Scan for the cell matching the given text and deliver its (X, Y) coordinate at center. 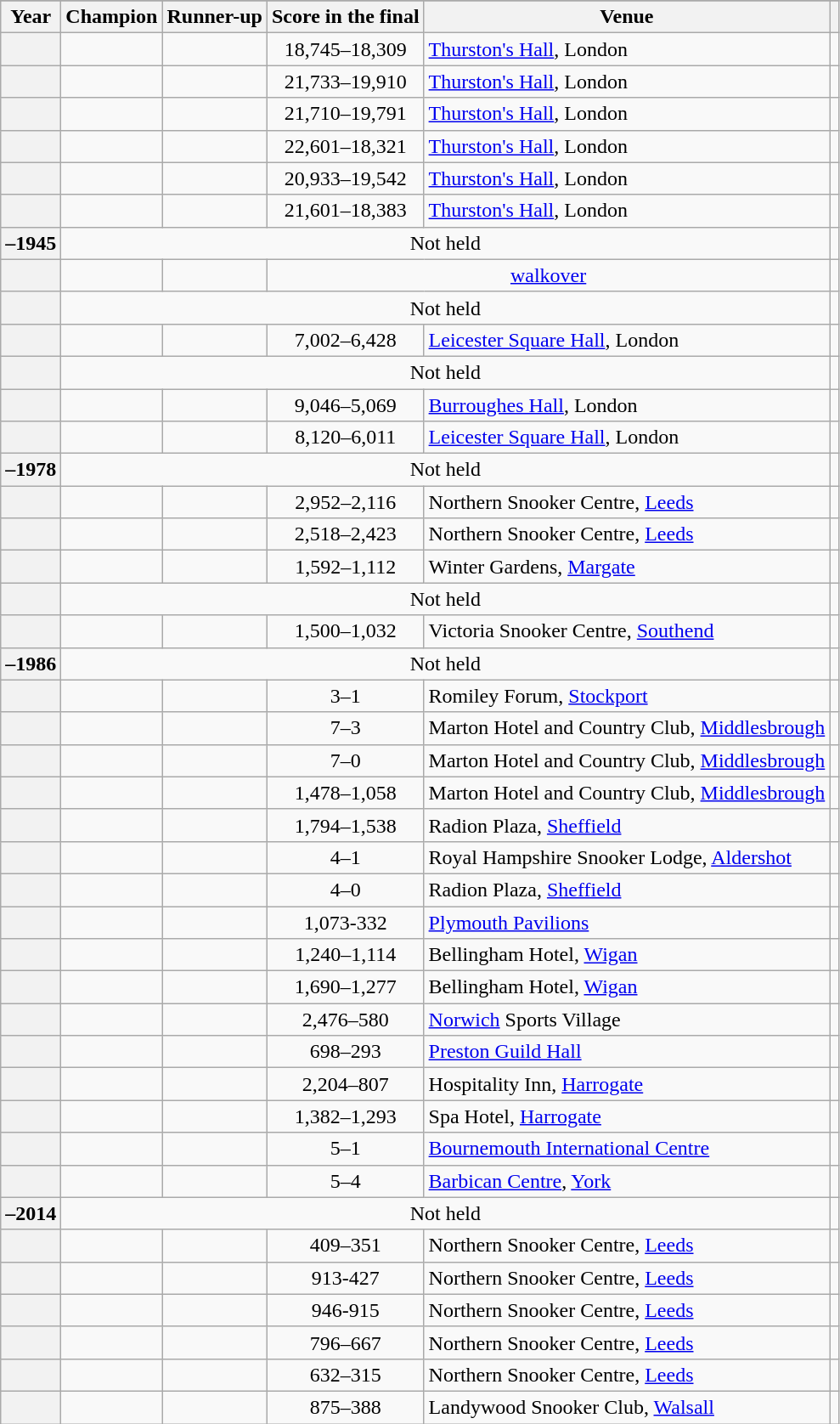
Romiley Forum, Stockport (627, 696)
18,745–18,309 (345, 49)
7–3 (345, 728)
21,601–18,383 (345, 211)
Barbican Centre, York (627, 1181)
Landywood Snooker Club, Walsall (627, 1407)
1,478–1,058 (345, 793)
913-427 (345, 1278)
3–1 (345, 696)
8,120–6,011 (345, 438)
Burroughes Hall, London (627, 405)
Royal Hampshire Snooker Lodge, Aldershot (627, 857)
Norwich Sports Village (627, 1020)
Winter Gardens, Margate (627, 567)
Runner-up (215, 17)
632–315 (345, 1375)
7,002–6,428 (345, 340)
1,794–1,538 (345, 825)
4–0 (345, 890)
1,690–1,277 (345, 987)
Hospitality Inn, Harrogate (627, 1084)
5–1 (345, 1149)
946-915 (345, 1310)
698–293 (345, 1052)
22,601–18,321 (345, 146)
21,733–19,910 (345, 82)
2,476–580 (345, 1020)
875–388 (345, 1407)
–2014 (31, 1213)
4–1 (345, 857)
Venue (627, 17)
1,382–1,293 (345, 1116)
–1986 (31, 664)
5–4 (345, 1181)
–1978 (31, 470)
Preston Guild Hall (627, 1052)
Spa Hotel, Harrogate (627, 1116)
walkover (548, 275)
20,933–19,542 (345, 178)
1,500–1,032 (345, 631)
1,240–1,114 (345, 955)
2,204–807 (345, 1084)
1,592–1,112 (345, 567)
2,518–2,423 (345, 534)
Champion (112, 17)
21,710–19,791 (345, 114)
409–351 (345, 1246)
796–667 (345, 1342)
Plymouth Pavilions (627, 922)
7–0 (345, 760)
Bournemouth International Centre (627, 1149)
1,073-332 (345, 922)
Victoria Snooker Centre, Southend (627, 631)
2,952–2,116 (345, 502)
9,046–5,069 (345, 405)
Year (31, 17)
–1945 (31, 243)
Score in the final (345, 17)
